Locate the cell with the specified text and output its (X, Y) center coordinate. 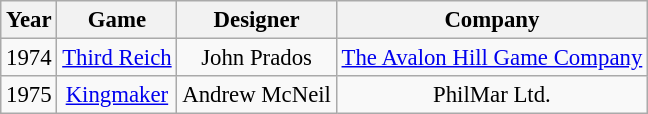
The Avalon Hill Game Company (492, 58)
1975 (29, 95)
Year (29, 20)
Company (492, 20)
PhilMar Ltd. (492, 95)
Designer (256, 20)
1974 (29, 58)
John Prados (256, 58)
Andrew McNeil (256, 95)
Kingmaker (117, 95)
Third Reich (117, 58)
Game (117, 20)
